Locate the cell with the specified text and output its (x, y) center coordinate. 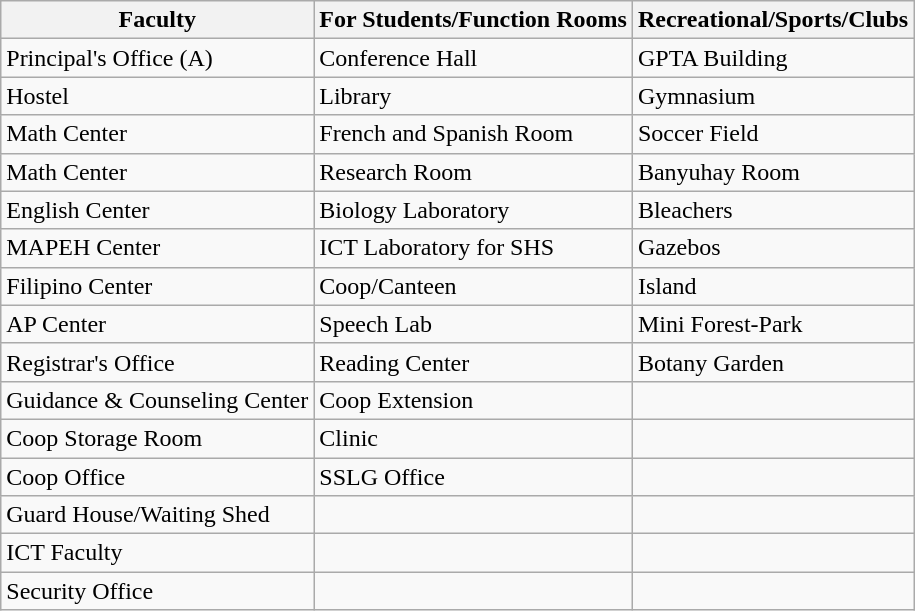
Coop Extension (474, 400)
Filipino Center (158, 286)
Guard House/Waiting Shed (158, 515)
Recreational/Sports/Clubs (772, 20)
Guidance & Counseling Center (158, 400)
French and Spanish Room (474, 134)
Gymnasium (772, 96)
English Center (158, 210)
Registrar's Office (158, 362)
Coop Storage Room (158, 438)
SSLG Office (474, 477)
Bleachers (772, 210)
For Students/Function Rooms (474, 20)
ICT Laboratory for SHS (474, 248)
Coop Office (158, 477)
Conference Hall (474, 58)
Coop/Canteen (474, 286)
Island (772, 286)
Soccer Field (772, 134)
MAPEH Center (158, 248)
Botany Garden (772, 362)
Mini Forest-Park (772, 324)
ICT Faculty (158, 553)
Hostel (158, 96)
Gazebos (772, 248)
Speech Lab (474, 324)
Library (474, 96)
GPTA Building (772, 58)
Faculty (158, 20)
AP Center (158, 324)
Research Room (474, 172)
Banyuhay Room (772, 172)
Reading Center (474, 362)
Clinic (474, 438)
Biology Laboratory (474, 210)
Principal's Office (A) (158, 58)
Security Office (158, 591)
